Capture the cell that displays the provided text and extract its (x, y) central coordinate. 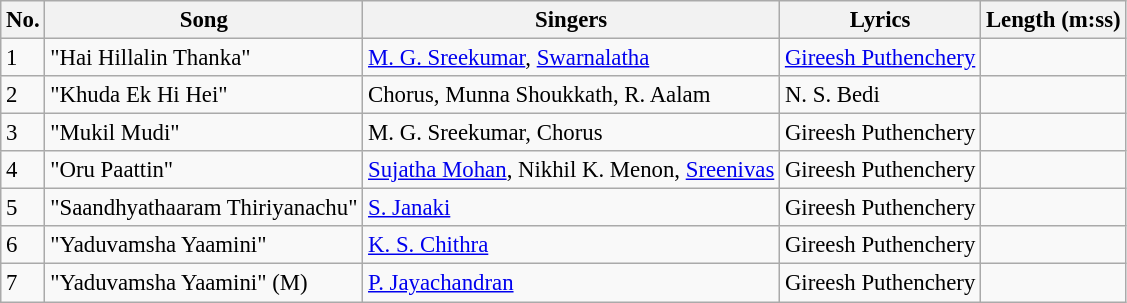
No. (23, 20)
M. G. Sreekumar, Chorus (572, 133)
S. Janaki (572, 208)
P. Jayachandran (572, 283)
"Hai Hillalin Thanka" (204, 58)
"Mukil Mudi" (204, 133)
Sujatha Mohan, Nikhil K. Menon, Sreenivas (572, 170)
2 (23, 95)
M. G. Sreekumar, Swarnalatha (572, 58)
K. S. Chithra (572, 245)
"Oru Paattin" (204, 170)
Length (m:ss) (1054, 20)
4 (23, 170)
"Yaduvamsha Yaamini" (M) (204, 283)
"Khuda Ek Hi Hei" (204, 95)
Chorus, Munna Shoukkath, R. Aalam (572, 95)
"Yaduvamsha Yaamini" (204, 245)
1 (23, 58)
"Saandhyathaaram Thiriyanachu" (204, 208)
3 (23, 133)
N. S. Bedi (880, 95)
6 (23, 245)
Song (204, 20)
Lyrics (880, 20)
Singers (572, 20)
7 (23, 283)
5 (23, 208)
